Provide the (X, Y) coordinate of the cell's center where the given text is located.  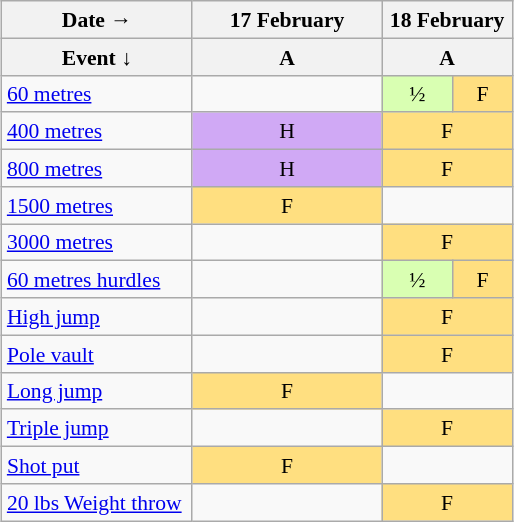
High jump (97, 316)
Date → (97, 20)
Pole vault (97, 354)
800 metres (97, 168)
60 metres (97, 94)
400 metres (97, 130)
Shot put (97, 464)
Triple jump (97, 428)
17 February (287, 20)
Event ↓ (97, 56)
Long jump (97, 390)
60 metres hurdles (97, 280)
20 lbs Weight throw (97, 502)
18 February (447, 20)
3000 metres (97, 242)
1500 metres (97, 204)
